Capture the cell that displays the provided text and extract its (x, y) central coordinate. 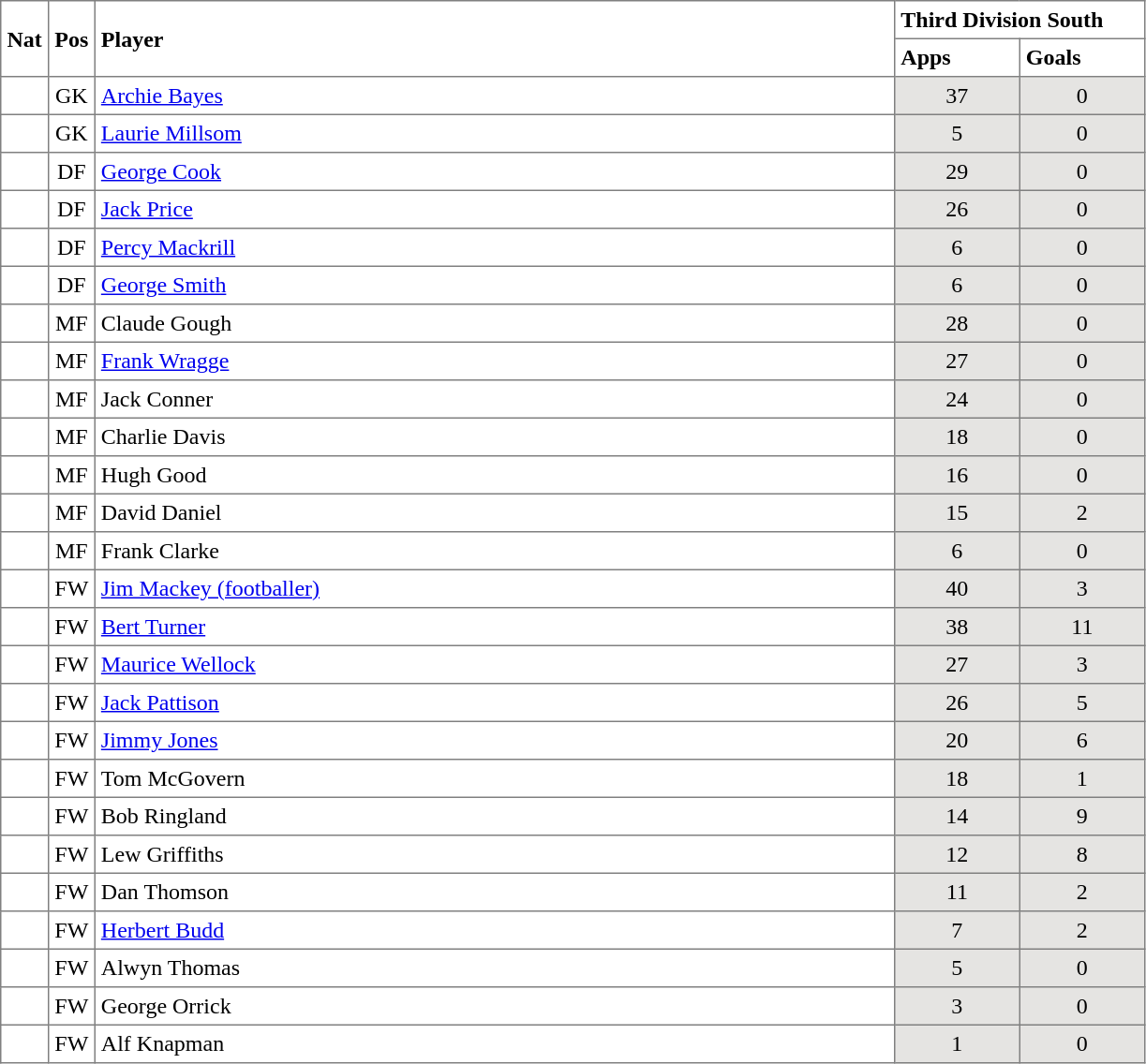
Third Division South (1019, 20)
Percy Mackrill (495, 247)
Archie Bayes (495, 96)
Goals (1082, 57)
15 (958, 512)
Player (495, 39)
24 (958, 399)
Pos (72, 39)
Lew Griffiths (495, 854)
14 (958, 816)
7 (958, 930)
George Cook (495, 171)
Herbert Budd (495, 930)
George Orrick (495, 1006)
Apps (958, 57)
Bert Turner (495, 627)
Alf Knapman (495, 1043)
Tom McGovern (495, 778)
Jim Mackey (footballer) (495, 588)
Jack Price (495, 209)
David Daniel (495, 512)
12 (958, 854)
Nat (24, 39)
Bob Ringland (495, 816)
Hugh Good (495, 475)
Laurie Millsom (495, 133)
37 (958, 96)
9 (1082, 816)
20 (958, 740)
Frank Wragge (495, 361)
Charlie Davis (495, 436)
40 (958, 588)
Maurice Wellock (495, 664)
Dan Thomson (495, 892)
George Smith (495, 285)
38 (958, 627)
Frank Clarke (495, 551)
Jack Conner (495, 399)
Jimmy Jones (495, 740)
Alwyn Thomas (495, 968)
Jack Pattison (495, 702)
16 (958, 475)
Claude Gough (495, 323)
29 (958, 171)
28 (958, 323)
8 (1082, 854)
